Identify which cell holds the provided text, then report its [X, Y] central coordinate. 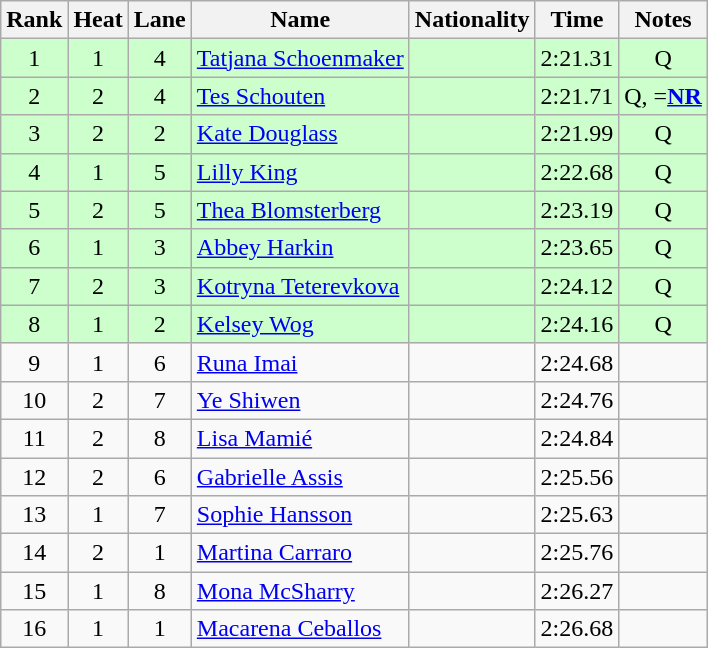
Martina Carraro [300, 553]
Nationality [472, 20]
2:26.68 [577, 629]
11 [34, 438]
2:24.12 [577, 286]
12 [34, 477]
16 [34, 629]
9 [34, 362]
2:23.19 [577, 210]
Lane [160, 20]
2:23.65 [577, 248]
13 [34, 515]
Kelsey Wog [300, 324]
Macarena Ceballos [300, 629]
Name [300, 20]
2:25.63 [577, 515]
2:24.76 [577, 400]
2:21.99 [577, 134]
Kotryna Teterevkova [300, 286]
2:24.68 [577, 362]
2:21.31 [577, 58]
14 [34, 553]
Ye Shiwen [300, 400]
Heat [98, 20]
2:24.16 [577, 324]
Rank [34, 20]
Lisa Mamié [300, 438]
Gabrielle Assis [300, 477]
2:25.76 [577, 553]
Mona McSharry [300, 591]
Tes Schouten [300, 96]
Lilly King [300, 172]
Time [577, 20]
Thea Blomsterberg [300, 210]
Notes [664, 20]
Q, =NR [664, 96]
Kate Douglass [300, 134]
Abbey Harkin [300, 248]
10 [34, 400]
2:25.56 [577, 477]
Sophie Hansson [300, 515]
Runa Imai [300, 362]
2:24.84 [577, 438]
15 [34, 591]
Tatjana Schoenmaker [300, 58]
2:22.68 [577, 172]
2:21.71 [577, 96]
2:26.27 [577, 591]
